Search for the cell housing the specified text and yield its [x, y] center coordinate. 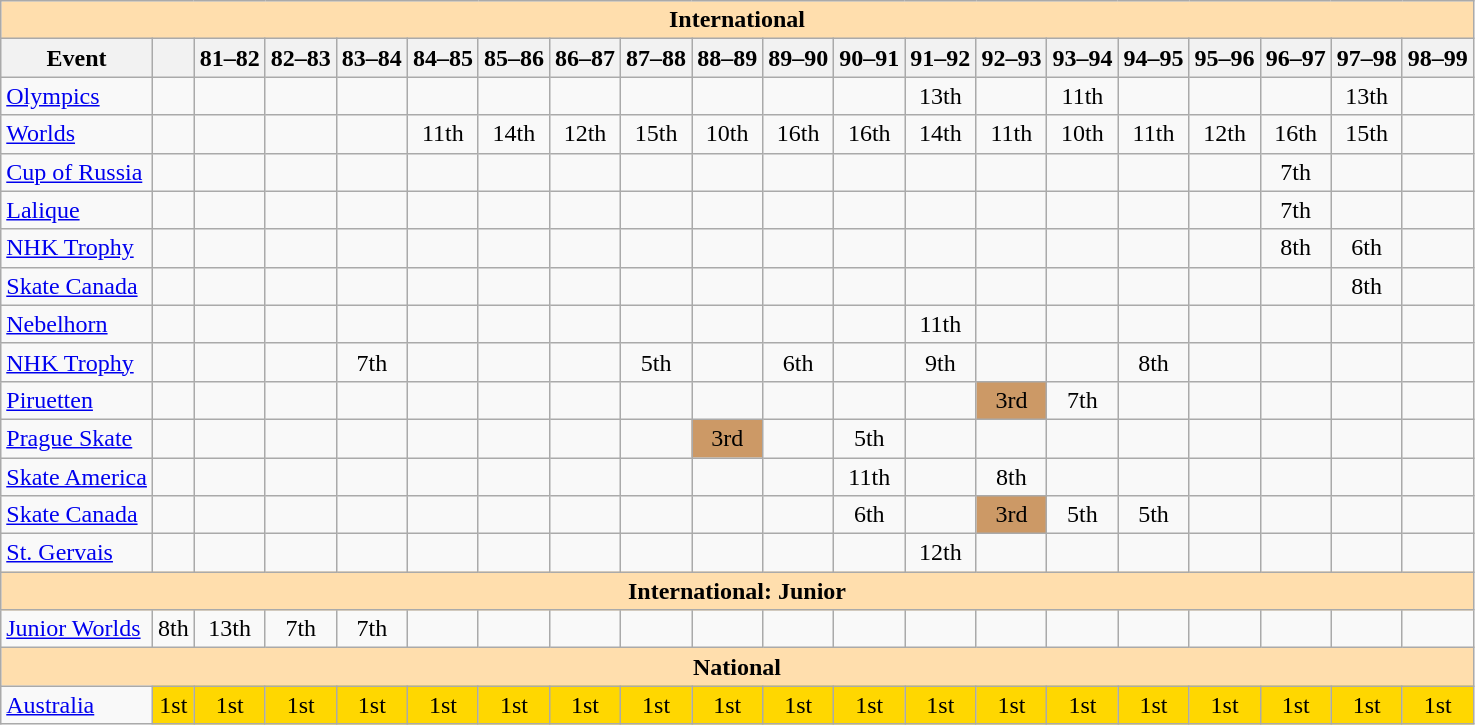
86–87 [584, 58]
93–94 [1082, 58]
95–96 [1224, 58]
Junior Worlds [77, 629]
97–98 [1366, 58]
91–92 [940, 58]
Worlds [77, 134]
90–91 [870, 58]
81–82 [230, 58]
Nebelhorn [77, 324]
Prague Skate [77, 438]
84–85 [442, 58]
9th [940, 362]
National [738, 667]
89–90 [798, 58]
International [738, 20]
Skate America [77, 477]
Lalique [77, 210]
Cup of Russia [77, 172]
96–97 [1296, 58]
98–99 [1438, 58]
82–83 [300, 58]
Australia [77, 705]
Olympics [77, 96]
Event [77, 58]
88–89 [728, 58]
85–86 [514, 58]
92–93 [1012, 58]
International: Junior [738, 591]
94–95 [1154, 58]
83–84 [372, 58]
87–88 [656, 58]
Piruetten [77, 400]
St. Gervais [77, 553]
